Identify which cell holds the provided text, then report its [x, y] central coordinate. 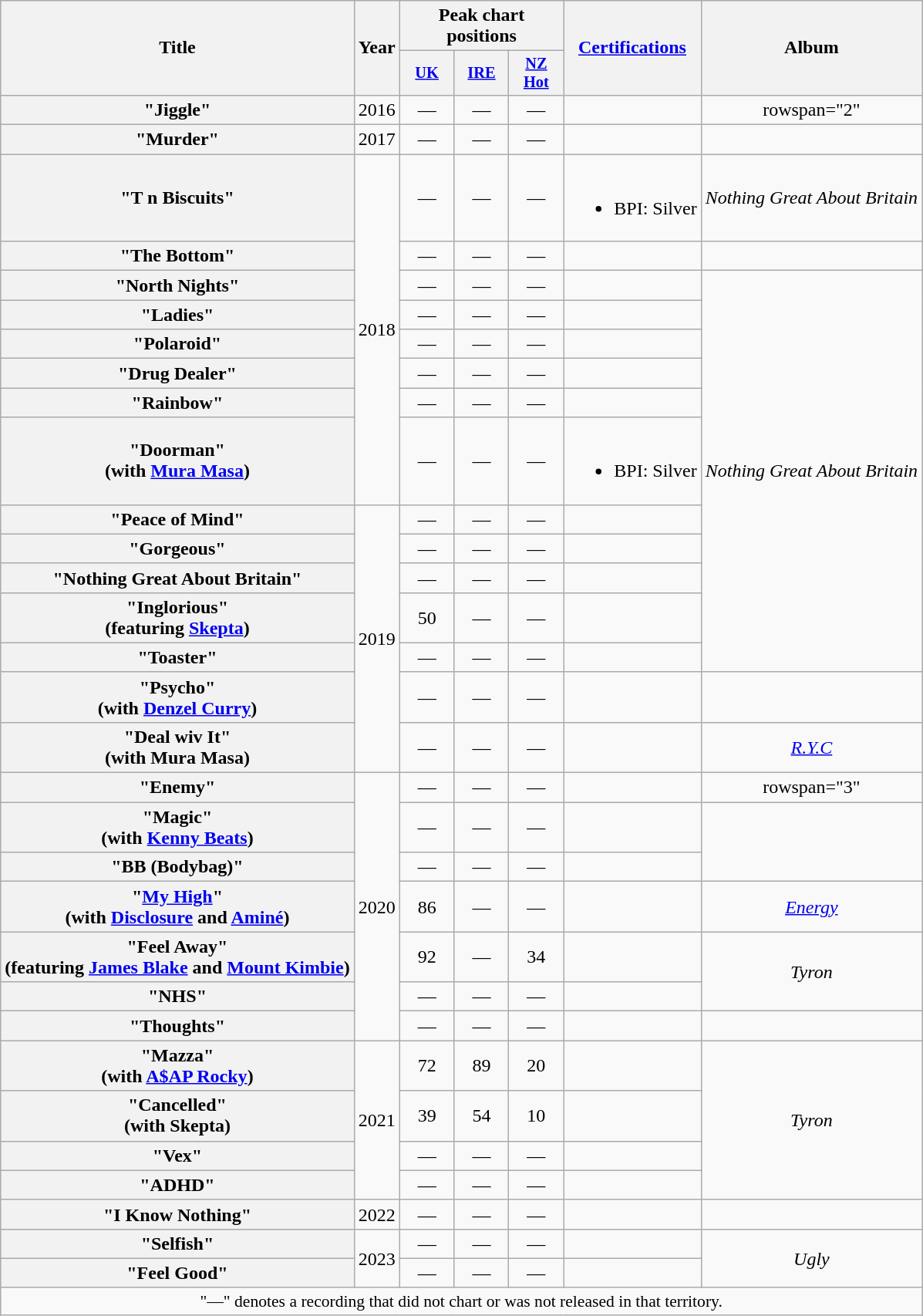
"Nothing Great About Britain" [177, 578]
"I Know Nothing" [177, 1214]
"Rainbow" [177, 403]
"ADHD" [177, 1185]
"Feel Good" [177, 1273]
"Drug Dealer" [177, 373]
R.Y.C [811, 747]
2017 [376, 140]
rowspan="2" [811, 110]
2016 [376, 110]
34 [537, 957]
Ugly [811, 1258]
Energy [811, 907]
72 [427, 1066]
"NHS" [177, 997]
"Psycho"(with Denzel Curry) [177, 697]
"North Nights" [177, 285]
"My High"(with Disclosure and Aminé) [177, 907]
"Murder" [177, 140]
"BB (Bodybag)" [177, 867]
89 [481, 1066]
"Cancelled"(with Skepta) [177, 1115]
NZHot [537, 73]
"Mazza"(with A$AP Rocky) [177, 1066]
rowspan="3" [811, 788]
Year [376, 48]
"Feel Away"(featuring James Blake and Mount Kimbie) [177, 957]
86 [427, 907]
"Enemy" [177, 788]
Album [811, 48]
"Toaster" [177, 657]
"Ladies" [177, 315]
"Polaroid" [177, 344]
"Magic"(with Kenny Beats) [177, 827]
"—" denotes a recording that did not chart or was not released in that territory. [461, 1301]
"T n Biscuits" [177, 197]
39 [427, 1115]
"Selfish" [177, 1243]
54 [481, 1115]
"Thoughts" [177, 1026]
2019 [376, 639]
2018 [376, 329]
Certifications [632, 48]
"Doorman"(with Mura Masa) [177, 461]
UK [427, 73]
IRE [481, 73]
"The Bottom" [177, 256]
2023 [376, 1258]
"Deal wiv It"(with Mura Masa) [177, 747]
"Jiggle" [177, 110]
"Vex" [177, 1156]
2022 [376, 1214]
Peak chart positions [481, 26]
20 [537, 1066]
"Inglorious"(featuring Skepta) [177, 617]
2020 [376, 907]
2021 [376, 1120]
Title [177, 48]
50 [427, 617]
"Gorgeous" [177, 548]
"Peace of Mind" [177, 519]
92 [427, 957]
10 [537, 1115]
